Search for the cell housing the specified text and yield its [X, Y] center coordinate. 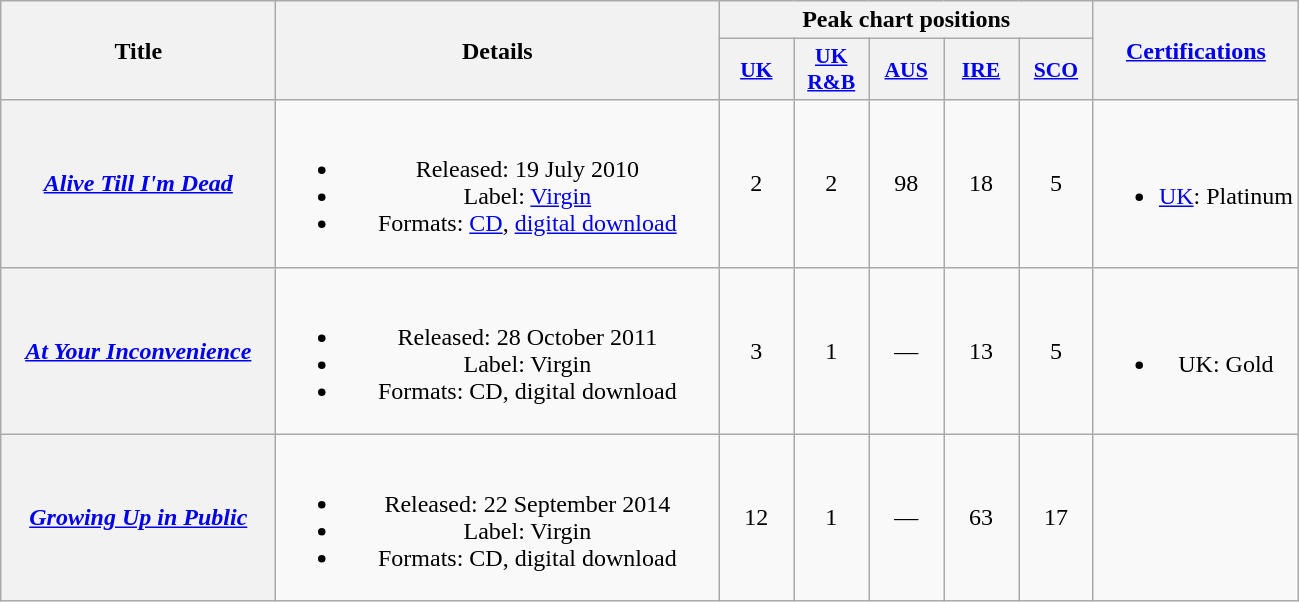
Title [138, 50]
98 [906, 184]
12 [756, 518]
3 [756, 350]
Peak chart positions [906, 20]
IRE [982, 70]
63 [982, 518]
Details [498, 50]
UK [756, 70]
18 [982, 184]
Released: 19 July 2010Label: VirginFormats: CD, digital download [498, 184]
Growing Up in Public [138, 518]
AUS [906, 70]
Released: 22 September 2014Label: VirginFormats: CD, digital download [498, 518]
SCO [1056, 70]
At Your Inconvenience [138, 350]
13 [982, 350]
UK: Platinum [1196, 184]
Alive Till I'm Dead [138, 184]
Certifications [1196, 50]
17 [1056, 518]
UK: Gold [1196, 350]
Released: 28 October 2011Label: VirginFormats: CD, digital download [498, 350]
UKR&B [832, 70]
